Detect which cell encompasses the target text, then output its (x, y) center coordinate. 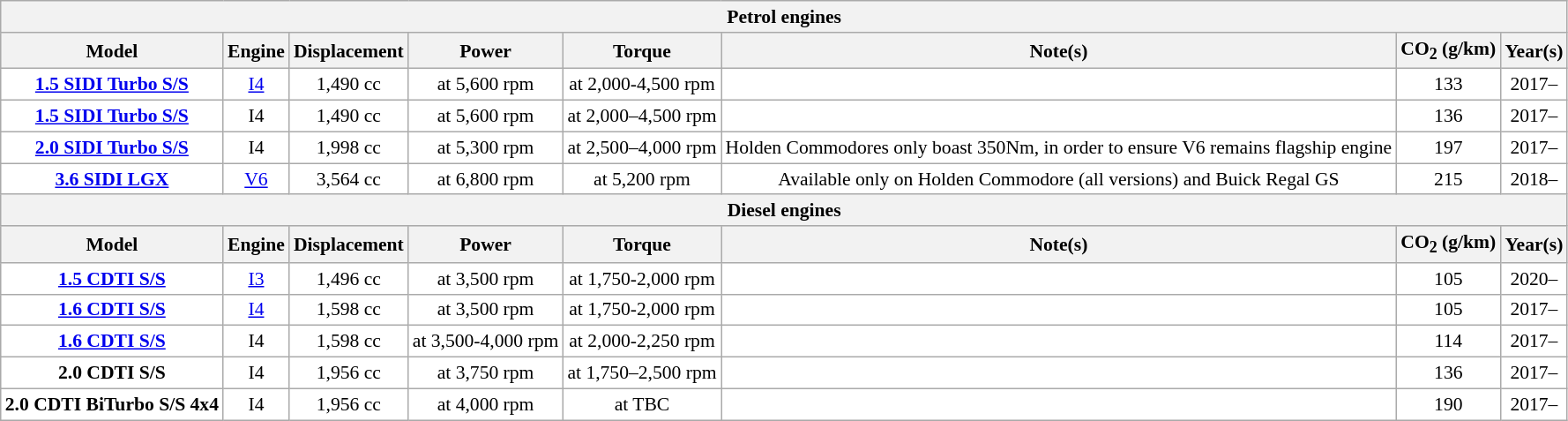
2018– (1534, 179)
2.0 CDTI BiTurbo S/S 4x4 (112, 404)
2.0 SIDI Turbo S/S (112, 147)
at TBC (642, 404)
at 1,750–2,500 rpm (642, 373)
2020– (1534, 279)
Diesel engines (785, 211)
114 (1448, 342)
at 2,500–4,000 rpm (642, 147)
V6 (256, 179)
at 4,000 rpm (486, 404)
at 3,500-4,000 rpm (486, 342)
I3 (256, 279)
at 5,300 rpm (486, 147)
Holden Commodores only boast 350Nm, in order to ensure V6 remains flagship engine (1059, 147)
1,496 cc (349, 279)
at 3,750 rpm (486, 373)
Petrol engines (785, 17)
1,998 cc (349, 147)
190 (1448, 404)
3.6 SIDI LGX (112, 179)
133 (1448, 85)
Available only on Holden Commodore (all versions) and Buick Regal GS (1059, 179)
at 2,000–4,500 rpm (642, 117)
2.0 CDTI S/S (112, 373)
at 6,800 rpm (486, 179)
1.5 CDTI S/S (112, 279)
at 2,000-2,250 rpm (642, 342)
3,564 cc (349, 179)
197 (1448, 147)
at 5,200 rpm (642, 179)
at 2,000-4,500 rpm (642, 85)
215 (1448, 179)
